From the cell containing the given text, extract its center point as [X, Y] coordinate. 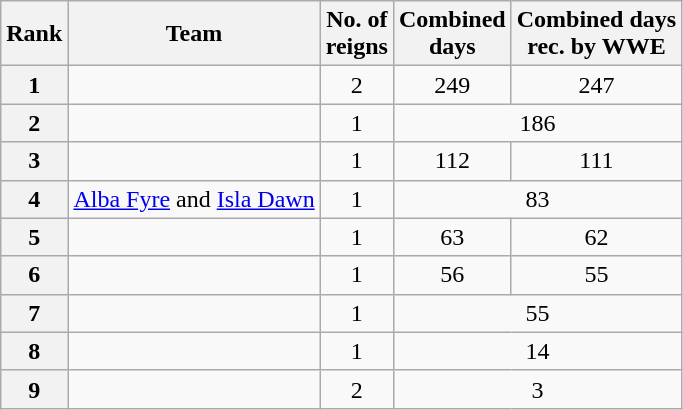
Combineddays [452, 34]
14 [537, 351]
112 [452, 161]
Combined daysrec. by WWE [596, 34]
7 [34, 313]
56 [452, 275]
111 [596, 161]
62 [596, 237]
No. ofreigns [356, 34]
8 [34, 351]
9 [34, 389]
249 [452, 85]
Alba Fyre and Isla Dawn [194, 199]
4 [34, 199]
247 [596, 85]
63 [452, 237]
Team [194, 34]
6 [34, 275]
Rank [34, 34]
5 [34, 237]
186 [537, 123]
83 [537, 199]
